Return the (X, Y) coordinate for the center point of the cell that contains the specified text.  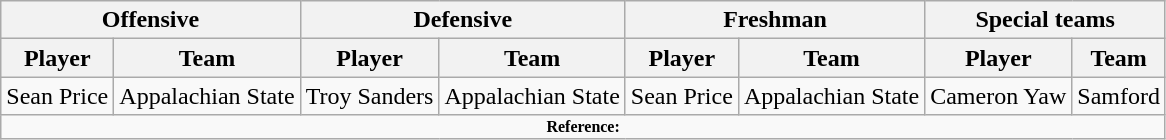
Defensive (462, 20)
Cameron Yaw (998, 96)
Special teams (1046, 20)
Samford (1119, 96)
Reference: (584, 127)
Freshman (774, 20)
Offensive (150, 20)
Troy Sanders (370, 96)
